Return the (x, y) coordinate for the center point of the cell that contains the specified text.  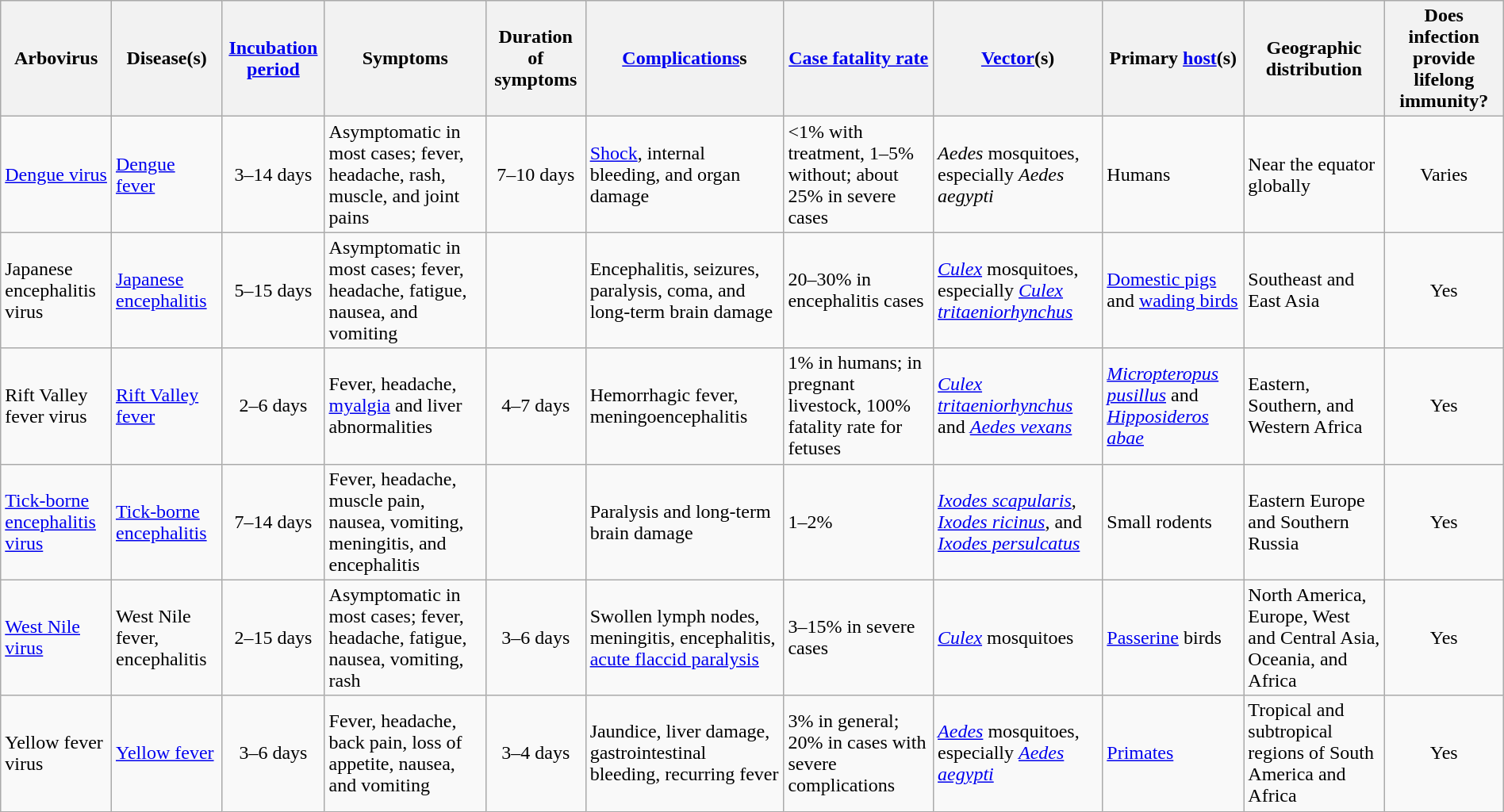
Case fatality rate (858, 59)
Rift Valley fever virus (56, 406)
Yellow fever virus (56, 753)
Tick-borne encephalitis (167, 522)
Small rodents (1173, 522)
Japanese encephalitis virus (56, 290)
Passerine birds (1173, 638)
7–10 days (535, 174)
1–2% (858, 522)
Humans (1173, 174)
Tick-borne encephalitis virus (56, 522)
4–7 days (535, 406)
Near the equator globally (1314, 174)
Geographic distribution (1314, 59)
3–14 days (273, 174)
Asymptomatic in most cases; fever, headache, fatigue, nausea, vomiting, rash (405, 638)
5–15 days (273, 290)
<1% with treatment, 1–5% without; about 25% in severe cases (858, 174)
2–6 days (273, 406)
Fever, headache, back pain, loss of appetite, nausea, and vomiting (405, 753)
Dengue virus (56, 174)
Shock, internal bleeding, and organ damage (685, 174)
Asymptomatic in most cases; fever, headache, fatigue, nausea, and vomiting (405, 290)
2–15 days (273, 638)
Eastern Europe and Southern Russia (1314, 522)
Tropical and subtropical regions of South America and Africa (1314, 753)
Ixodes scapularis, Ixodes ricinus, and Ixodes persulcatus (1019, 522)
Paralysis and long-term brain damage (685, 522)
West Nile fever, encephalitis (167, 638)
Yellow fever (167, 753)
Domestic pigs and wading birds (1173, 290)
Fever, headache, muscle pain, nausea, vomiting, meningitis, and encephalitis (405, 522)
Arbovirus (56, 59)
3% in general; 20% in cases with severe complications (858, 753)
Primates (1173, 753)
Vector(s) (1019, 59)
1% in humans; in pregnant livestock, 100% fatality rate for fetuses (858, 406)
Culex tritaeniorhynchus and Aedes vexans (1019, 406)
Asymptomatic in most cases; fever, headache, rash, muscle, and joint pains (405, 174)
Disease(s) (167, 59)
Varies (1444, 174)
Rift Valley fever (167, 406)
Jaundice, liver damage, gastrointestinal bleeding, recurring fever (685, 753)
Incubation period (273, 59)
3–15% in severe cases (858, 638)
Hemorrhagic fever, meningoencephalitis (685, 406)
Complicationss (685, 59)
Eastern, Southern, and Western Africa (1314, 406)
Dengue fever (167, 174)
Duration of symptoms (535, 59)
20–30% in encephalitis cases (858, 290)
Southeast and East Asia (1314, 290)
7–14 days (273, 522)
3–4 days (535, 753)
Culex mosquitoes (1019, 638)
Does infection provide lifelong immunity? (1444, 59)
Symptoms (405, 59)
Culex mosquitoes, especially Culex tritaeniorhynchus (1019, 290)
Primary host(s) (1173, 59)
North America, Europe, West and Central Asia, Oceania, and Africa (1314, 638)
Micropteropus pusillus and Hipposideros abae (1173, 406)
West Nile virus (56, 638)
Swollen lymph nodes, meningitis, encephalitis, acute flaccid paralysis (685, 638)
Encephalitis, seizures, paralysis, coma, and long-term brain damage (685, 290)
Japanese encephalitis (167, 290)
Fever, headache, myalgia and liver abnormalities (405, 406)
